Locate the cell with the specified text and output its [x, y] center coordinate. 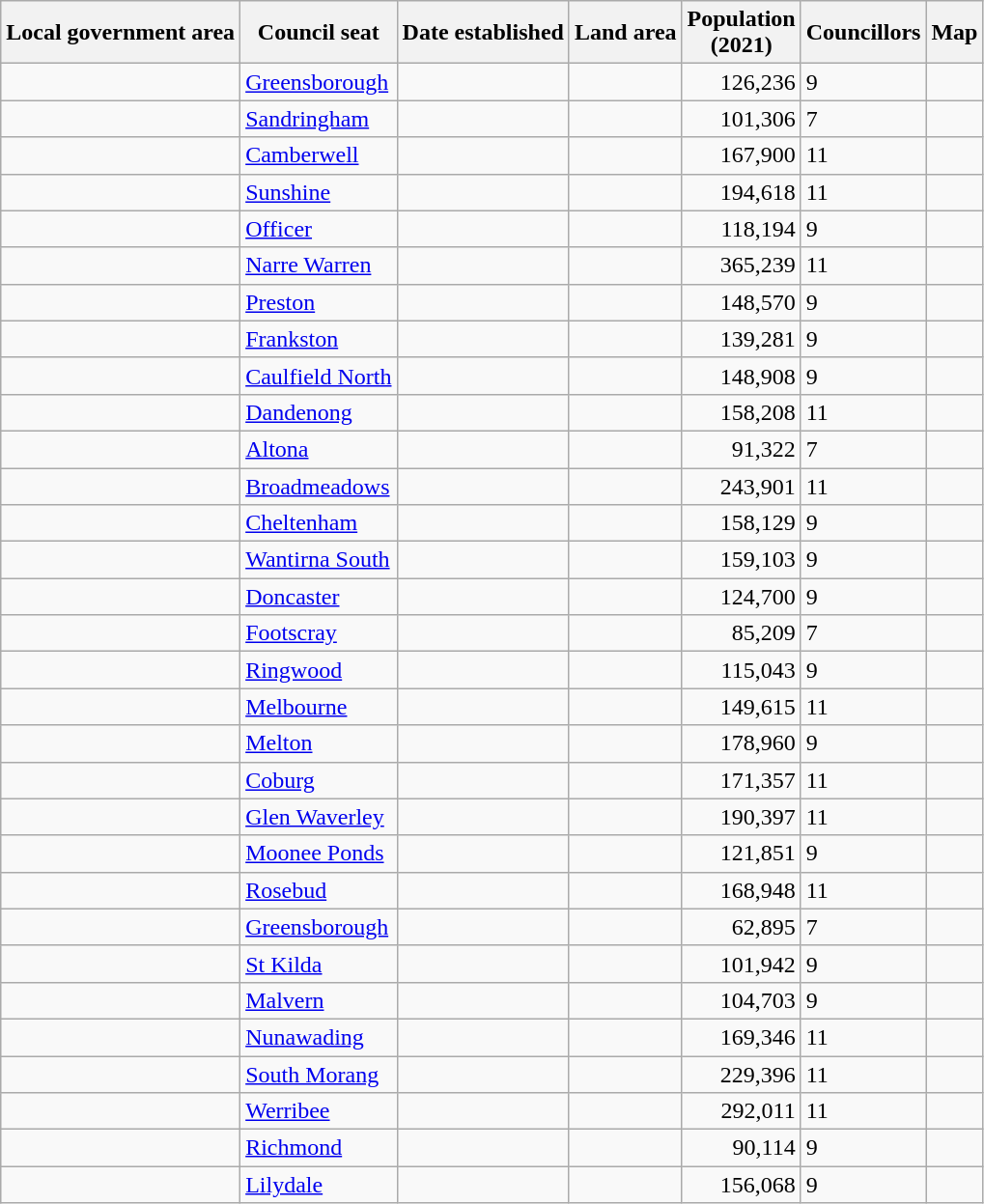
Preston [319, 302]
124,700 [742, 597]
Malvern [319, 1000]
101,942 [742, 964]
115,043 [742, 670]
Dandenong [319, 412]
229,396 [742, 1075]
Land area [626, 33]
158,208 [742, 412]
Map [954, 33]
148,570 [742, 302]
190,397 [742, 817]
292,011 [742, 1111]
91,322 [742, 449]
Coburg [319, 780]
Lilydale [319, 1185]
Caulfield North [319, 376]
Moonee Ponds [319, 854]
85,209 [742, 633]
Sandringham [319, 119]
178,960 [742, 743]
Cheltenham [319, 523]
126,236 [742, 82]
Ringwood [319, 670]
Date established [483, 33]
90,114 [742, 1148]
Doncaster [319, 597]
Wantirna South [319, 560]
62,895 [742, 927]
243,901 [742, 486]
Narre Warren [319, 266]
168,948 [742, 890]
St Kilda [319, 964]
167,900 [742, 155]
159,103 [742, 560]
101,306 [742, 119]
Council seat [319, 33]
Glen Waverley [319, 817]
Richmond [319, 1148]
Altona [319, 449]
Melbourne [319, 707]
148,908 [742, 376]
Sunshine [319, 192]
Melton [319, 743]
Camberwell [319, 155]
139,281 [742, 339]
Population(2021) [742, 33]
Local government area [121, 33]
Footscray [319, 633]
Broadmeadows [319, 486]
South Morang [319, 1075]
169,346 [742, 1037]
104,703 [742, 1000]
Frankston [319, 339]
Councillors [863, 33]
158,129 [742, 523]
156,068 [742, 1185]
121,851 [742, 854]
149,615 [742, 707]
365,239 [742, 266]
171,357 [742, 780]
194,618 [742, 192]
Nunawading [319, 1037]
Werribee [319, 1111]
118,194 [742, 229]
Officer [319, 229]
Rosebud [319, 890]
